From the cell containing the given text, extract its center point as [X, Y] coordinate. 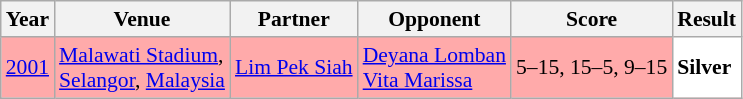
Opponent [434, 19]
5–15, 15–5, 9–15 [592, 68]
Silver [706, 68]
Venue [142, 19]
Score [592, 19]
Malawati Stadium,Selangor, Malaysia [142, 68]
Deyana Lomban Vita Marissa [434, 68]
Lim Pek Siah [294, 68]
Result [706, 19]
Year [28, 19]
Partner [294, 19]
2001 [28, 68]
